Detect which cell encompasses the target text, then output its (x, y) center coordinate. 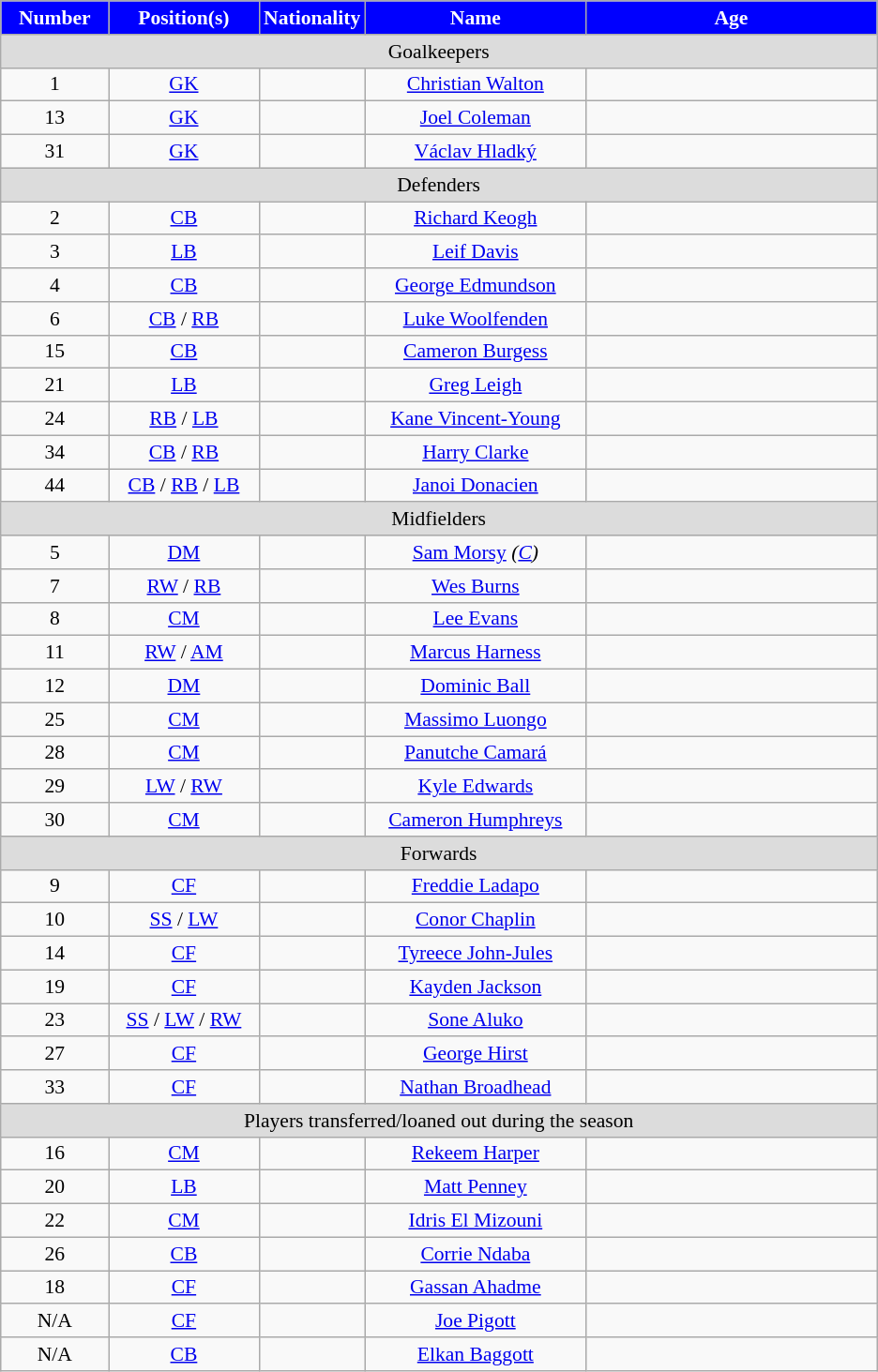
Corrie Ndaba (475, 1254)
Greg Leigh (475, 385)
Rekeem Harper (475, 1153)
Cameron Humphreys (475, 820)
2 (54, 219)
19 (54, 987)
18 (54, 1288)
Midfielders (439, 520)
Sone Aluko (475, 1020)
Christian Walton (475, 84)
Panutche Camará (475, 753)
10 (54, 920)
21 (54, 385)
Dominic Ball (475, 686)
6 (54, 319)
Tyreece John-Jules (475, 954)
27 (54, 1054)
Elkan Baggott (475, 1354)
Wes Burns (475, 586)
RW / RB (184, 586)
31 (54, 152)
Age (731, 18)
16 (54, 1153)
Matt Penney (475, 1187)
Cameron Burgess (475, 352)
RW / AM (184, 653)
Joe Pigott (475, 1321)
SS / LW / RW (184, 1020)
8 (54, 619)
Leif Davis (475, 252)
LW / RW (184, 787)
Massimo Luongo (475, 719)
Luke Woolfenden (475, 319)
Forwards (439, 853)
Gassan Ahadme (475, 1288)
Name (475, 18)
Harry Clarke (475, 452)
Marcus Harness (475, 653)
Number (54, 18)
RB / LB (184, 419)
44 (54, 486)
Václav Hladký (475, 152)
Players transferred/loaned out during the season (439, 1121)
5 (54, 552)
Kayden Jackson (475, 987)
Idris El Mizouni (475, 1221)
Nationality (311, 18)
Freddie Ladapo (475, 886)
33 (54, 1087)
29 (54, 787)
Richard Keogh (475, 219)
20 (54, 1187)
Kane Vincent-Young (475, 419)
George Hirst (475, 1054)
Defenders (439, 185)
Position(s) (184, 18)
Sam Morsy (C) (475, 552)
Kyle Edwards (475, 787)
7 (54, 586)
9 (54, 886)
24 (54, 419)
28 (54, 753)
Lee Evans (475, 619)
Nathan Broadhead (475, 1087)
George Edmundson (475, 285)
14 (54, 954)
Goalkeepers (439, 52)
Janoi Donacien (475, 486)
Joel Coleman (475, 118)
25 (54, 719)
12 (54, 686)
26 (54, 1254)
15 (54, 352)
23 (54, 1020)
30 (54, 820)
4 (54, 285)
22 (54, 1221)
3 (54, 252)
1 (54, 84)
11 (54, 653)
Conor Chaplin (475, 920)
13 (54, 118)
CB / RB / LB (184, 486)
34 (54, 452)
SS / LW (184, 920)
